Output the [X, Y] coordinate of the center of the cell containing the given text.  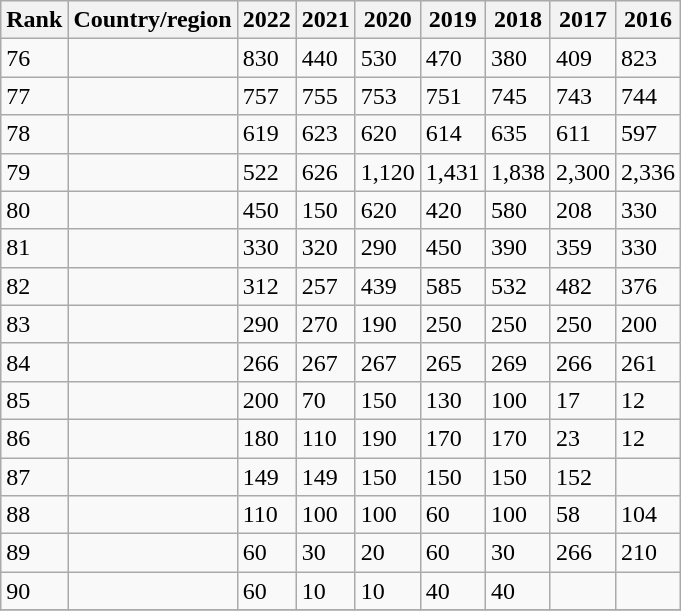
80 [34, 210]
58 [582, 515]
78 [34, 134]
89 [34, 553]
23 [582, 438]
1,120 [388, 172]
376 [648, 286]
359 [582, 248]
2018 [518, 20]
76 [34, 58]
380 [518, 58]
257 [326, 286]
17 [582, 400]
2,336 [648, 172]
1,431 [452, 172]
757 [266, 96]
90 [34, 591]
440 [326, 58]
104 [648, 515]
530 [388, 58]
1,838 [518, 172]
269 [518, 362]
2020 [388, 20]
744 [648, 96]
753 [388, 96]
2022 [266, 20]
743 [582, 96]
470 [452, 58]
Country/region [152, 20]
83 [34, 324]
755 [326, 96]
626 [326, 172]
85 [34, 400]
830 [266, 58]
261 [648, 362]
2,300 [582, 172]
77 [34, 96]
208 [582, 210]
390 [518, 248]
439 [388, 286]
Rank [34, 20]
580 [518, 210]
2019 [452, 20]
823 [648, 58]
2021 [326, 20]
320 [326, 248]
635 [518, 134]
130 [452, 400]
88 [34, 515]
87 [34, 477]
614 [452, 134]
619 [266, 134]
82 [34, 286]
751 [452, 96]
20 [388, 553]
84 [34, 362]
70 [326, 400]
81 [34, 248]
623 [326, 134]
522 [266, 172]
265 [452, 362]
409 [582, 58]
270 [326, 324]
585 [452, 286]
2016 [648, 20]
312 [266, 286]
210 [648, 553]
79 [34, 172]
745 [518, 96]
532 [518, 286]
86 [34, 438]
482 [582, 286]
420 [452, 210]
611 [582, 134]
597 [648, 134]
180 [266, 438]
2017 [582, 20]
152 [582, 477]
